From the cell containing the given text, extract its center point as [x, y] coordinate. 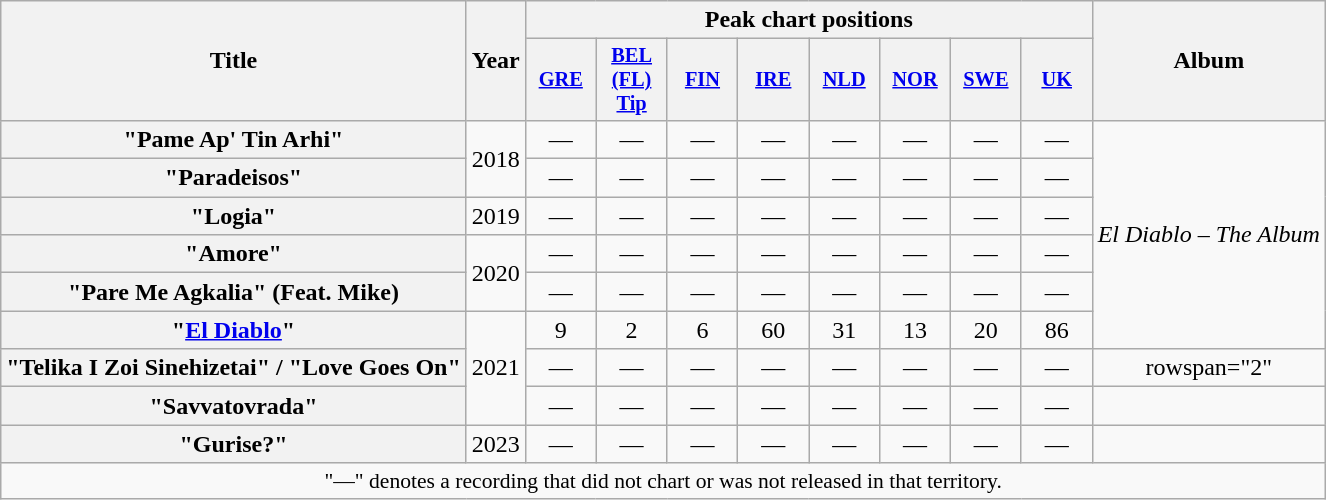
Album [1208, 61]
2 [632, 330]
IRE [774, 80]
2020 [496, 273]
2018 [496, 158]
"Telika I Zoi Sinehizetai" / "Love Goes On" [234, 368]
2023 [496, 444]
2021 [496, 368]
"Gurise?" [234, 444]
GRE [560, 80]
"Pare Me Agkalia" (Feat. Mike) [234, 292]
UK [1056, 80]
"—" denotes a recording that did not chart or was not released in that territory. [664, 481]
El Diablo – The Album [1208, 234]
9 [560, 330]
"El Diablo" [234, 330]
20 [986, 330]
FIN [702, 80]
6 [702, 330]
"Amore" [234, 254]
31 [844, 330]
2019 [496, 216]
rowspan="2" [1208, 368]
86 [1056, 330]
Year [496, 61]
BEL(FL)Tip [632, 80]
"Logia" [234, 216]
Peak chart positions [808, 20]
60 [774, 330]
Title [234, 61]
NLD [844, 80]
"Pame Ap' Tin Arhi" [234, 139]
"Paradeisos" [234, 178]
13 [916, 330]
NOR [916, 80]
"Savvatovrada" [234, 406]
SWE [986, 80]
